Scan for the cell matching the given text and deliver its [x, y] coordinate at center. 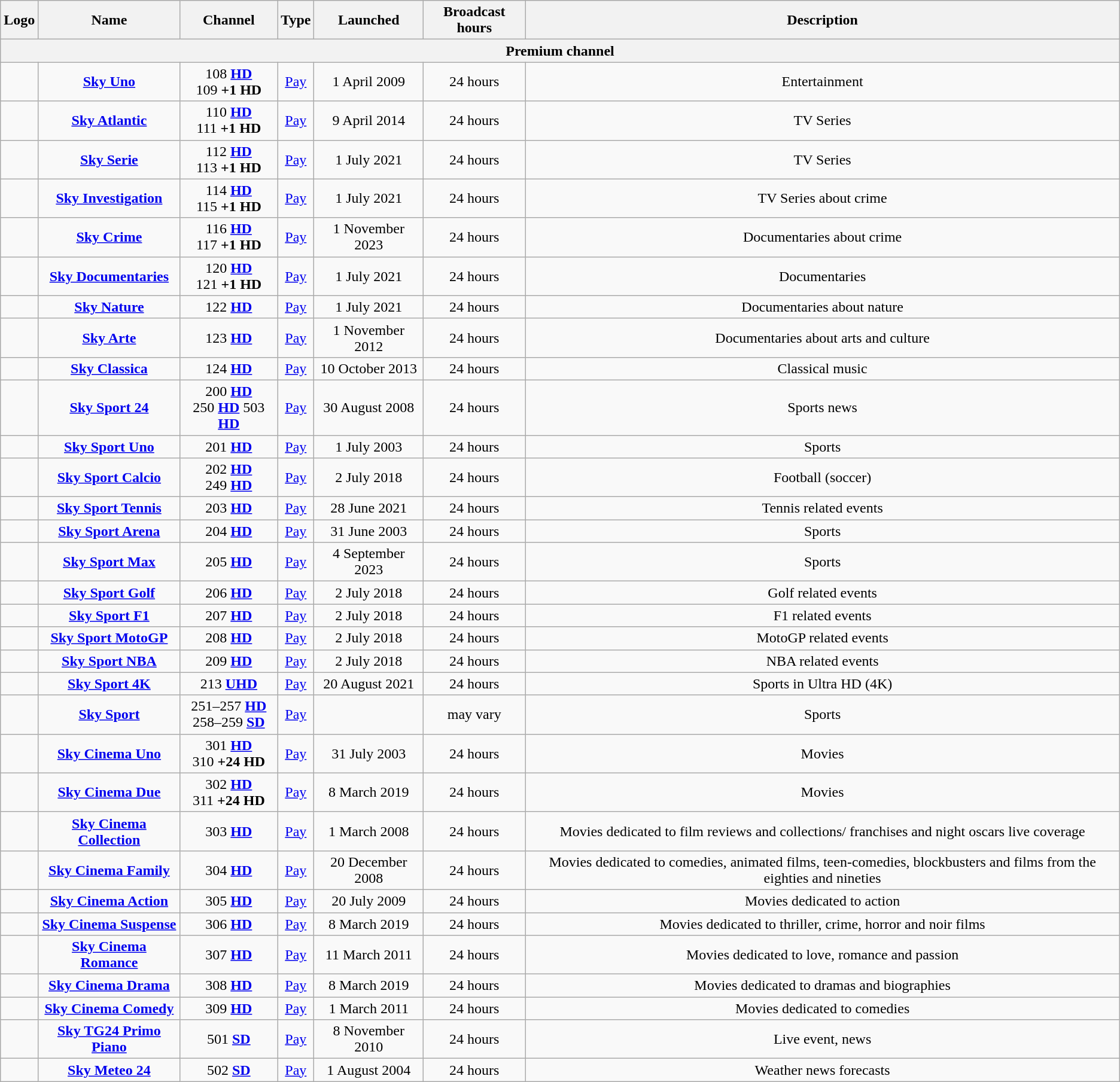
Weather news forecasts [822, 1070]
1 November 2012 [369, 337]
Sky Sport Golf [109, 593]
Type [296, 20]
Live event, news [822, 1040]
1 March 2008 [369, 831]
201 HD [229, 447]
302 HD311 +24 HD [229, 792]
8 November 2010 [369, 1040]
Sky Documentaries [109, 276]
202 HD249 HD [229, 477]
9 April 2014 [369, 121]
207 HD [229, 615]
120 HD121 +1 HD [229, 276]
122 HD [229, 307]
Sports news [822, 407]
305 HD [229, 901]
Classical music [822, 368]
208 HD [229, 638]
Sky Nature [109, 307]
4 September 2023 [369, 562]
200 HD250 HD 503 HD [229, 407]
1 March 2011 [369, 1008]
Documentaries about nature [822, 307]
may vary [474, 714]
Channel [229, 20]
1 November 2023 [369, 237]
Movies dedicated to dramas and biographies [822, 986]
Sky Arte [109, 337]
Golf related events [822, 593]
204 HD [229, 531]
Sky Sport Max [109, 562]
10 October 2013 [369, 368]
31 July 2003 [369, 754]
Sky Cinema Romance [109, 955]
NBA related events [822, 661]
304 HD [229, 870]
Sky Cinema Uno [109, 754]
11 March 2011 [369, 955]
Movies dedicated to comedies [822, 1008]
Movies dedicated to action [822, 901]
Sky Serie [109, 159]
Movies dedicated to film reviews and collections/ franchises and night oscars live coverage [822, 831]
108 HD109 +1 HD [229, 81]
114 HD115 +1 HD [229, 199]
Movies dedicated to thriller, crime, horror and noir films [822, 924]
Sky Sport F1 [109, 615]
116 HD117 +1 HD [229, 237]
Sky Crime [109, 237]
Sky Cinema Family [109, 870]
Sky Atlantic [109, 121]
251–257 HD258–259 SD [229, 714]
Sky Uno [109, 81]
502 SD [229, 1070]
F1 related events [822, 615]
Sky Sport Arena [109, 531]
Sky Investigation [109, 199]
Sky Cinema Action [109, 901]
112 HD113 +1 HD [229, 159]
Tennis related events [822, 508]
124 HD [229, 368]
213 UHD [229, 684]
123 HD [229, 337]
Logo [19, 20]
MotoGP related events [822, 638]
Sky Cinema Due [109, 792]
Football (soccer) [822, 477]
Premium channel [560, 51]
206 HD [229, 593]
Sky TG24 Primo Piano [109, 1040]
Sky Sport 4K [109, 684]
TV Series about crime [822, 199]
20 July 2009 [369, 901]
301 HD310 +24 HD [229, 754]
110 HD111 +1 HD [229, 121]
Sky Sport MotoGP [109, 638]
203 HD [229, 508]
20 August 2021 [369, 684]
Description [822, 20]
Sky Classica [109, 368]
Documentaries about arts and culture [822, 337]
1 April 2009 [369, 81]
Documentaries [822, 276]
Broadcast hours [474, 20]
1 July 2003 [369, 447]
30 August 2008 [369, 407]
Documentaries about crime [822, 237]
Sky Cinema Collection [109, 831]
31 June 2003 [369, 531]
306 HD [229, 924]
Sky Sport Tennis [109, 508]
Sky Sport Uno [109, 447]
Sports in Ultra HD (4K) [822, 684]
309 HD [229, 1008]
Movies dedicated to love, romance and passion [822, 955]
Sky Cinema Drama [109, 986]
501 SD [229, 1040]
1 August 2004 [369, 1070]
205 HD [229, 562]
307 HD [229, 955]
Sky Sport [109, 714]
209 HD [229, 661]
Entertainment [822, 81]
Movies dedicated to comedies, animated films, teen-comedies, blockbusters and films from the eighties and nineties [822, 870]
Sky Sport 24 [109, 407]
Sky Cinema Comedy [109, 1008]
303 HD [229, 831]
Sky Meteo 24 [109, 1070]
20 December 2008 [369, 870]
Sky Sport Calcio [109, 477]
Sky Sport NBA [109, 661]
Name [109, 20]
308 HD [229, 986]
Sky Cinema Suspense [109, 924]
Launched [369, 20]
28 June 2021 [369, 508]
